Return the [x, y] coordinate for the center point of the cell that contains the specified text.  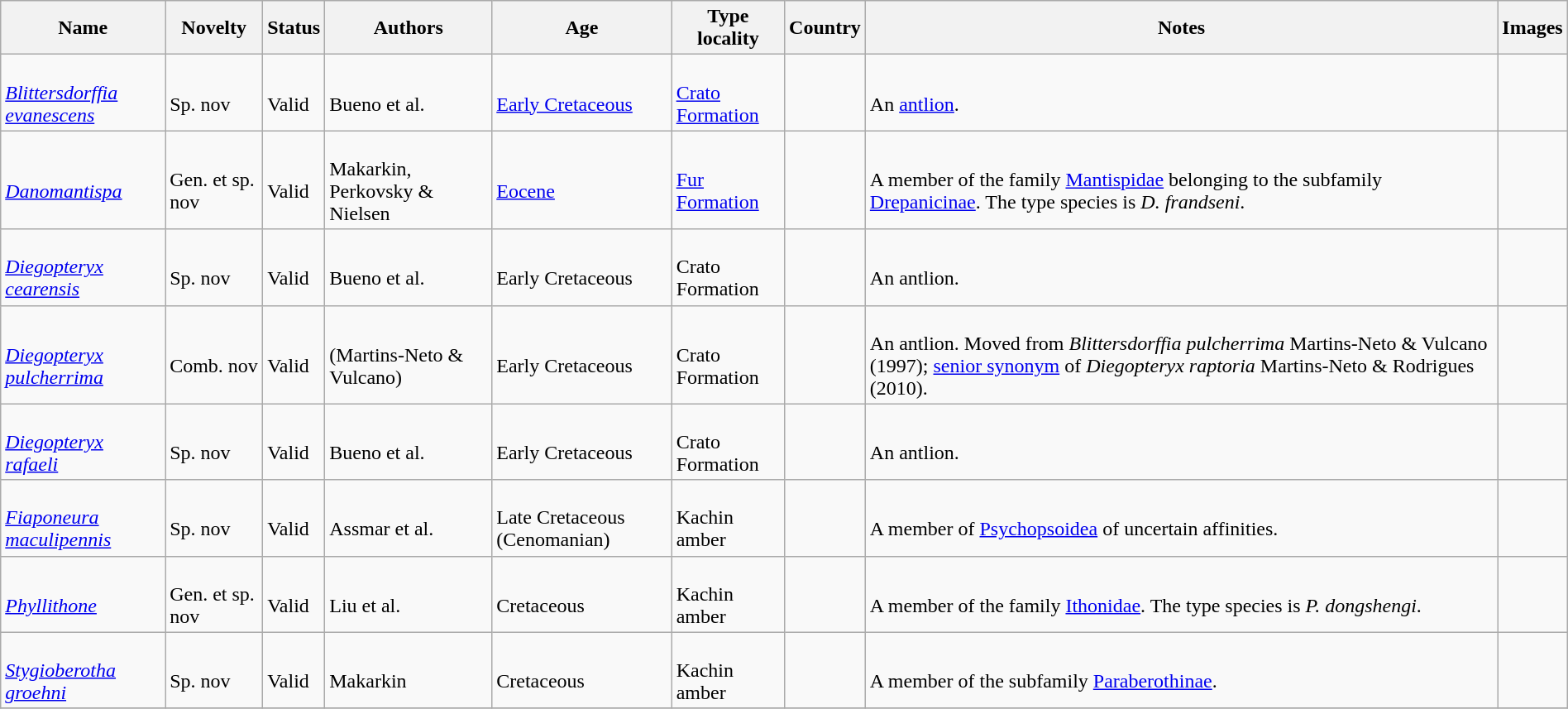
Eocene [582, 180]
(Martins-Neto & Vulcano) [409, 354]
Comb. nov [214, 354]
Late Cretaceous (Cenomanian) [582, 518]
Liu et al. [409, 594]
Status [294, 28]
Fur Formation [728, 180]
A member of the family Mantispidae belonging to the subfamily Drepanicinae. The type species is D. frandseni. [1181, 180]
A member of Psychopsoidea of uncertain affinities. [1181, 518]
Makarkin [409, 670]
Makarkin, Perkovsky & Nielsen [409, 180]
Danomantispa [83, 180]
Stygioberotha groehni [83, 670]
Country [825, 28]
Name [83, 28]
Assmar et al. [409, 518]
Authors [409, 28]
Diegopteryx cearensis [83, 267]
Phyllithone [83, 594]
Blittersdorffia evanescens [83, 93]
Type locality [728, 28]
Images [1532, 28]
Diegopteryx rafaeli [83, 442]
Notes [1181, 28]
A member of the subfamily Paraberothinae. [1181, 670]
A member of the family Ithonidae. The type species is P. dongshengi. [1181, 594]
Diegopteryx pulcherrima [83, 354]
Age [582, 28]
Novelty [214, 28]
Fiaponeura maculipennis [83, 518]
